Search for the cell housing the specified text and yield its [X, Y] center coordinate. 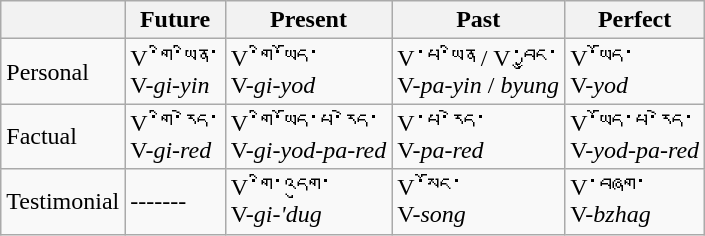
V་པ་རེད་ V-pa-red [478, 136]
Factual [63, 136]
Personal [63, 72]
Future [175, 20]
V་སོང་ V-song [478, 202]
V་ཡོད་ V-yod [635, 72]
V་གི་འདུག་ V-gi-'dug [308, 202]
Testimonial [63, 202]
V་གི་རེད་ V-gi-red [175, 136]
------- [175, 202]
V་གི་ཡོད་པ་རེད་ V-gi-yod-pa-red [308, 136]
Perfect [635, 20]
Present [308, 20]
Past [478, 20]
V་ཡོད་པ་རེད་ V-yod-pa-red [635, 136]
V་གི་ཡོད་ V-gi-yod [308, 72]
V་བཞག་ V-bzhag [635, 202]
V་པ་ཡིན / V་བྱུང་ V-pa-yin / byung [478, 72]
V་གི་ཡིན་ V-gi-yin [175, 72]
